Find where the given text appears and provide that cell's center as [x, y] coordinate. 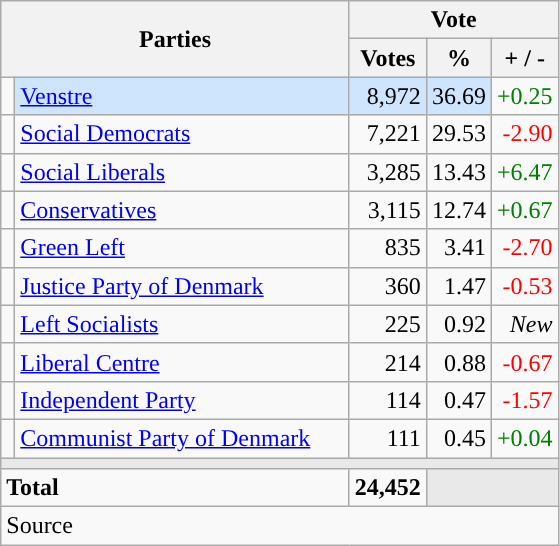
+0.67 [524, 210]
Conservatives [182, 210]
Justice Party of Denmark [182, 286]
Social Democrats [182, 134]
3.41 [458, 248]
Green Left [182, 248]
-2.70 [524, 248]
Venstre [182, 96]
% [458, 58]
-1.57 [524, 400]
-0.53 [524, 286]
Source [280, 526]
+0.04 [524, 438]
29.53 [458, 134]
0.47 [458, 400]
3,115 [388, 210]
+ / - [524, 58]
0.88 [458, 362]
1.47 [458, 286]
Parties [176, 39]
Social Liberals [182, 172]
36.69 [458, 96]
835 [388, 248]
0.92 [458, 324]
114 [388, 400]
New [524, 324]
-2.90 [524, 134]
+6.47 [524, 172]
Communist Party of Denmark [182, 438]
Vote [454, 20]
0.45 [458, 438]
Liberal Centre [182, 362]
Left Socialists [182, 324]
3,285 [388, 172]
-0.67 [524, 362]
+0.25 [524, 96]
214 [388, 362]
360 [388, 286]
Independent Party [182, 400]
12.74 [458, 210]
13.43 [458, 172]
225 [388, 324]
8,972 [388, 96]
Total [176, 488]
111 [388, 438]
7,221 [388, 134]
Votes [388, 58]
24,452 [388, 488]
